Find where the given text appears and provide that cell's center as (x, y) coordinate. 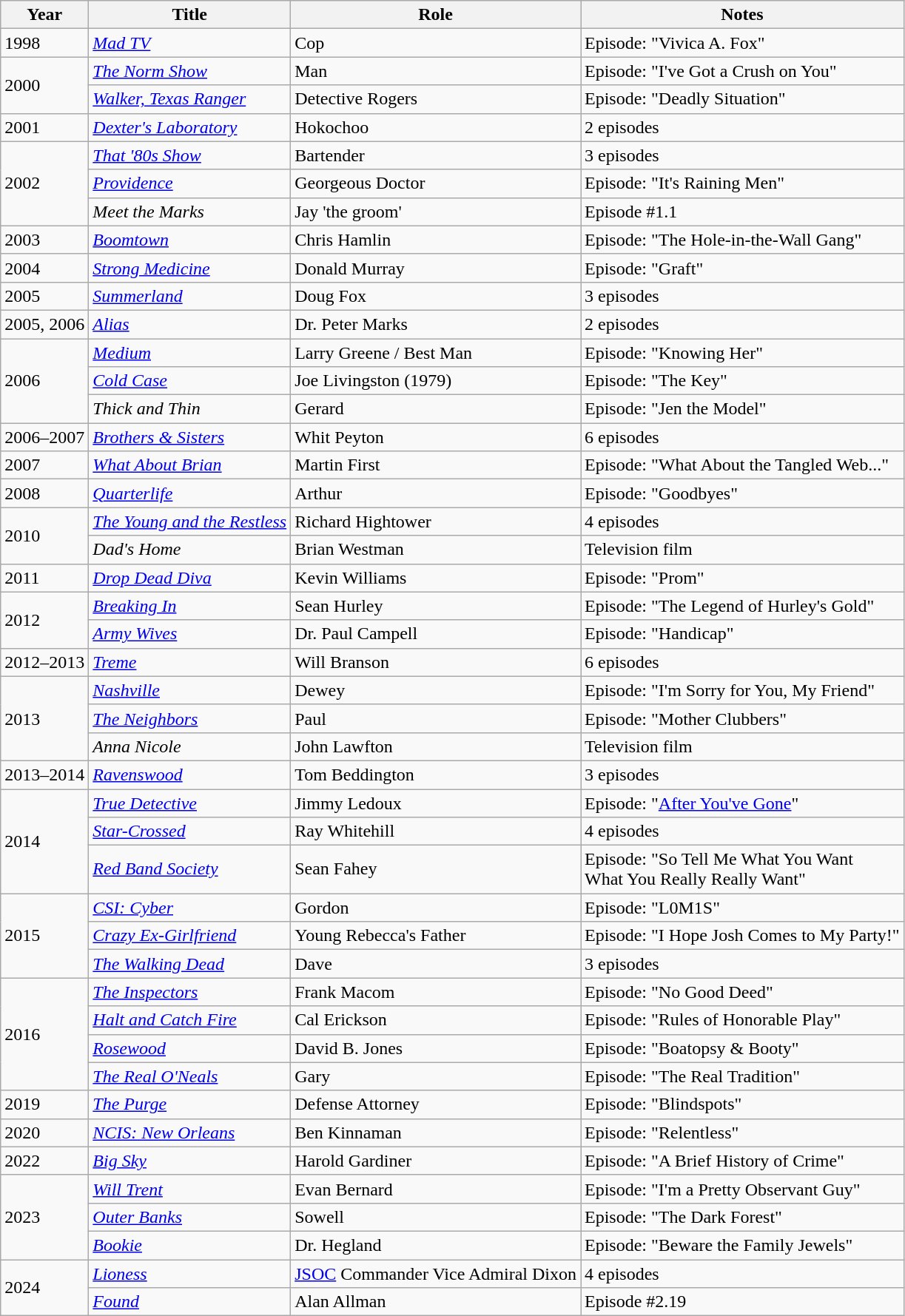
Episode: "Deadly Situation" (741, 99)
Red Band Society (189, 870)
What About Brian (189, 465)
Episode: "The Hole-in-the-Wall Gang" (741, 240)
Strong Medicine (189, 268)
2015 (44, 936)
Lioness (189, 1273)
Outer Banks (189, 1217)
Brothers & Sisters (189, 437)
Dave (436, 964)
Summerland (189, 296)
Episode: "Jen the Model" (741, 409)
Episode: "I'm a Pretty Observant Guy" (741, 1189)
True Detective (189, 803)
Episode: "Blindspots" (741, 1104)
Cal Erickson (436, 1020)
Episode: "The Legend of Hurley's Gold" (741, 606)
That '80s Show (189, 155)
Young Rebecca's Father (436, 936)
Halt and Catch Fire (189, 1020)
Chris Hamlin (436, 240)
Year (44, 15)
Episode: "I'm Sorry for You, My Friend" (741, 690)
2003 (44, 240)
2020 (44, 1133)
Gary (436, 1076)
Mad TV (189, 43)
Episode #1.1 (741, 212)
Will Branson (436, 662)
Episode: "It's Raining Men" (741, 183)
Episode: "Relentless" (741, 1133)
Paul (436, 718)
Episode: "A Brief History of Crime" (741, 1161)
Episode: "I've Got a Crush on You" (741, 71)
The Neighbors (189, 718)
Episode: "No Good Deed" (741, 992)
Walker, Texas Ranger (189, 99)
Ray Whitehill (436, 831)
Defense Attorney (436, 1104)
Episode: "Goodbyes" (741, 493)
Martin First (436, 465)
Episode: "What About the Tangled Web..." (741, 465)
Episode: "Rules of Honorable Play" (741, 1020)
2001 (44, 127)
Bartender (436, 155)
Dad's Home (189, 550)
Cold Case (189, 381)
Gordon (436, 908)
Dr. Peter Marks (436, 324)
Ravenswood (189, 775)
Big Sky (189, 1161)
Jimmy Ledoux (436, 803)
2011 (44, 578)
John Lawfton (436, 746)
Medium (189, 353)
Army Wives (189, 634)
Episode: "Handicap" (741, 634)
Episode: "The Real Tradition" (741, 1076)
Episode: "The Key" (741, 381)
Found (189, 1302)
The Walking Dead (189, 964)
Detective Rogers (436, 99)
The Young and the Restless (189, 522)
Tom Beddington (436, 775)
Star-Crossed (189, 831)
Donald Murray (436, 268)
Role (436, 15)
Episode: "Graft" (741, 268)
2005, 2006 (44, 324)
Joe Livingston (1979) (436, 381)
Providence (189, 183)
2008 (44, 493)
Sowell (436, 1217)
Will Trent (189, 1189)
Boomtown (189, 240)
Doug Fox (436, 296)
CSI: Cyber (189, 908)
Drop Dead Diva (189, 578)
2000 (44, 85)
2013–2014 (44, 775)
Episode: "Knowing Her" (741, 353)
2012–2013 (44, 662)
Episode: "Mother Clubbers" (741, 718)
2024 (44, 1287)
Quarterlife (189, 493)
2007 (44, 465)
Frank Macom (436, 992)
The Norm Show (189, 71)
Cop (436, 43)
2006–2007 (44, 437)
2004 (44, 268)
Richard Hightower (436, 522)
2006 (44, 381)
Episode: "Beware the Family Jewels" (741, 1245)
Episode: "I Hope Josh Comes to My Party!" (741, 936)
Harold Gardiner (436, 1161)
NCIS: New Orleans (189, 1133)
Crazy Ex-Girlfriend (189, 936)
1998 (44, 43)
Evan Bernard (436, 1189)
Dr. Hegland (436, 1245)
Man (436, 71)
2010 (44, 536)
Bookie (189, 1245)
Meet the Marks (189, 212)
Title (189, 15)
Alan Allman (436, 1302)
Episode: "Boatopsy & Booty" (741, 1048)
2002 (44, 183)
Hokochoo (436, 127)
Treme (189, 662)
2019 (44, 1104)
Episode: "After You've Gone" (741, 803)
Dexter's Laboratory (189, 127)
2023 (44, 1217)
Thick and Thin (189, 409)
2012 (44, 620)
Brian Westman (436, 550)
Georgeous Doctor (436, 183)
Dewey (436, 690)
Nashville (189, 690)
2016 (44, 1034)
Notes (741, 15)
Episode #2.19 (741, 1302)
Episode: "Vivica A. Fox" (741, 43)
David B. Jones (436, 1048)
Rosewood (189, 1048)
2014 (44, 840)
Episode: "L0M1S" (741, 908)
The Inspectors (189, 992)
Dr. Paul Campell (436, 634)
Anna Nicole (189, 746)
Kevin Williams (436, 578)
Alias (189, 324)
Gerard (436, 409)
Sean Fahey (436, 870)
JSOC Commander Vice Admiral Dixon (436, 1273)
Jay 'the groom' (436, 212)
Episode: "The Dark Forest" (741, 1217)
Episode: "Prom" (741, 578)
Episode: "So Tell Me What You WantWhat You Really Really Want" (741, 870)
The Real O'Neals (189, 1076)
Ben Kinnaman (436, 1133)
2005 (44, 296)
Sean Hurley (436, 606)
Larry Greene / Best Man (436, 353)
2013 (44, 718)
Breaking In (189, 606)
The Purge (189, 1104)
Whit Peyton (436, 437)
2022 (44, 1161)
Arthur (436, 493)
